Find where the given text appears and provide that cell's center as [x, y] coordinate. 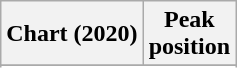
Chart (2020) [72, 34]
Peakposition [189, 34]
